Return (X, Y) of the center of cell containing provided text 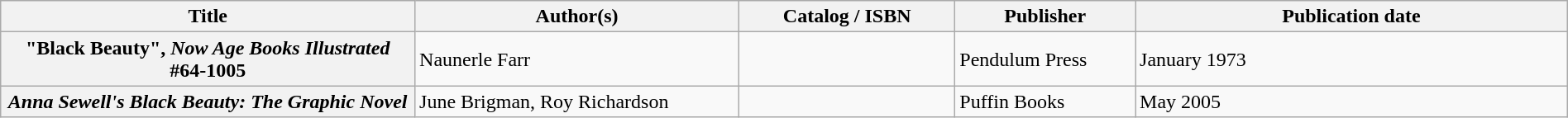
"Black Beauty", Now Age Books Illustrated #64-1005 (208, 59)
Author(s) (577, 17)
January 1973 (1351, 59)
Pendulum Press (1045, 59)
Naunerle Farr (577, 59)
Title (208, 17)
May 2005 (1351, 101)
Puffin Books (1045, 101)
Publication date (1351, 17)
Catalog / ISBN (847, 17)
Publisher (1045, 17)
June Brigman, Roy Richardson (577, 101)
Anna Sewell's Black Beauty: The Graphic Novel (208, 101)
